Provide the [x, y] coordinate of the cell's center where the given text is located.  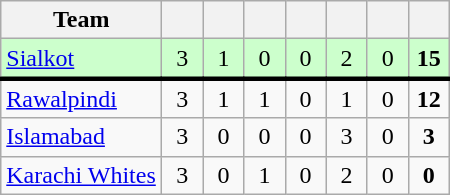
Karachi Whites [82, 175]
15 [428, 59]
12 [428, 98]
Team [82, 20]
Rawalpindi [82, 98]
Sialkot [82, 59]
Islamabad [82, 137]
